Search for the cell housing the specified text and yield its (x, y) center coordinate. 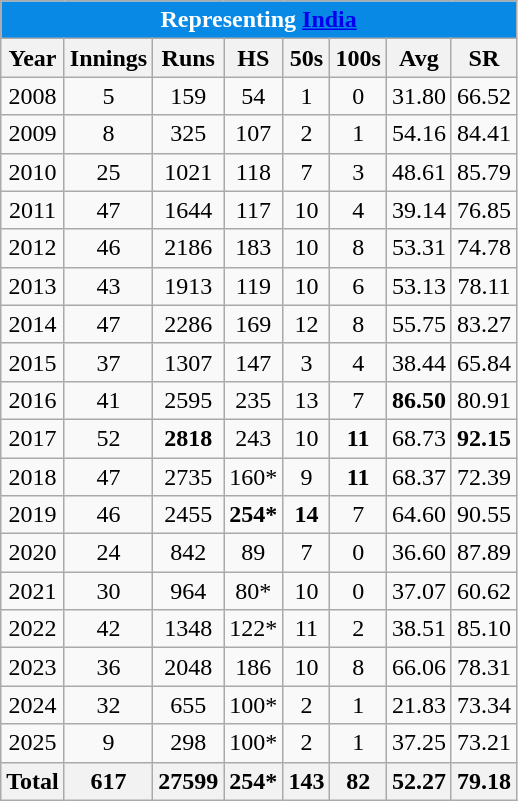
38.51 (418, 629)
86.50 (418, 400)
79.18 (484, 781)
2019 (33, 515)
1021 (188, 172)
2021 (33, 591)
5 (108, 96)
37.07 (418, 591)
159 (188, 96)
60.62 (484, 591)
2025 (33, 743)
85.79 (484, 172)
117 (254, 210)
2595 (188, 400)
48.61 (418, 172)
54.16 (418, 134)
617 (108, 781)
2008 (33, 96)
87.89 (484, 553)
92.15 (484, 438)
90.55 (484, 515)
2186 (188, 248)
64.60 (418, 515)
6 (358, 286)
52 (108, 438)
2014 (33, 324)
2023 (33, 667)
52.27 (418, 781)
2735 (188, 477)
119 (254, 286)
2012 (33, 248)
2010 (33, 172)
2011 (33, 210)
25 (108, 172)
143 (306, 781)
14 (306, 515)
147 (254, 362)
298 (188, 743)
73.34 (484, 705)
2818 (188, 438)
1644 (188, 210)
2024 (33, 705)
Representing India (259, 20)
655 (188, 705)
83.27 (484, 324)
842 (188, 553)
2015 (33, 362)
169 (254, 324)
38.44 (418, 362)
89 (254, 553)
55.75 (418, 324)
50s (306, 58)
107 (254, 134)
325 (188, 134)
65.84 (484, 362)
Year (33, 58)
243 (254, 438)
100s (358, 58)
Total (33, 781)
2048 (188, 667)
85.10 (484, 629)
41 (108, 400)
1913 (188, 286)
80* (254, 591)
186 (254, 667)
27599 (188, 781)
21.83 (418, 705)
37 (108, 362)
2455 (188, 515)
42 (108, 629)
68.37 (418, 477)
31.80 (418, 96)
Innings (108, 58)
36.60 (418, 553)
24 (108, 553)
SR (484, 58)
2009 (33, 134)
54 (254, 96)
43 (108, 286)
Runs (188, 58)
12 (306, 324)
30 (108, 591)
72.39 (484, 477)
2016 (33, 400)
964 (188, 591)
13 (306, 400)
1307 (188, 362)
36 (108, 667)
235 (254, 400)
76.85 (484, 210)
37.25 (418, 743)
39.14 (418, 210)
2017 (33, 438)
66.06 (418, 667)
66.52 (484, 96)
Avg (418, 58)
118 (254, 172)
1348 (188, 629)
2018 (33, 477)
160* (254, 477)
2013 (33, 286)
122* (254, 629)
2020 (33, 553)
74.78 (484, 248)
183 (254, 248)
84.41 (484, 134)
78.31 (484, 667)
32 (108, 705)
53.31 (418, 248)
2286 (188, 324)
68.73 (418, 438)
73.21 (484, 743)
2022 (33, 629)
53.13 (418, 286)
HS (254, 58)
78.11 (484, 286)
80.91 (484, 400)
82 (358, 781)
